Determine the [x, y] coordinate at the center of the cell enclosing the given text.  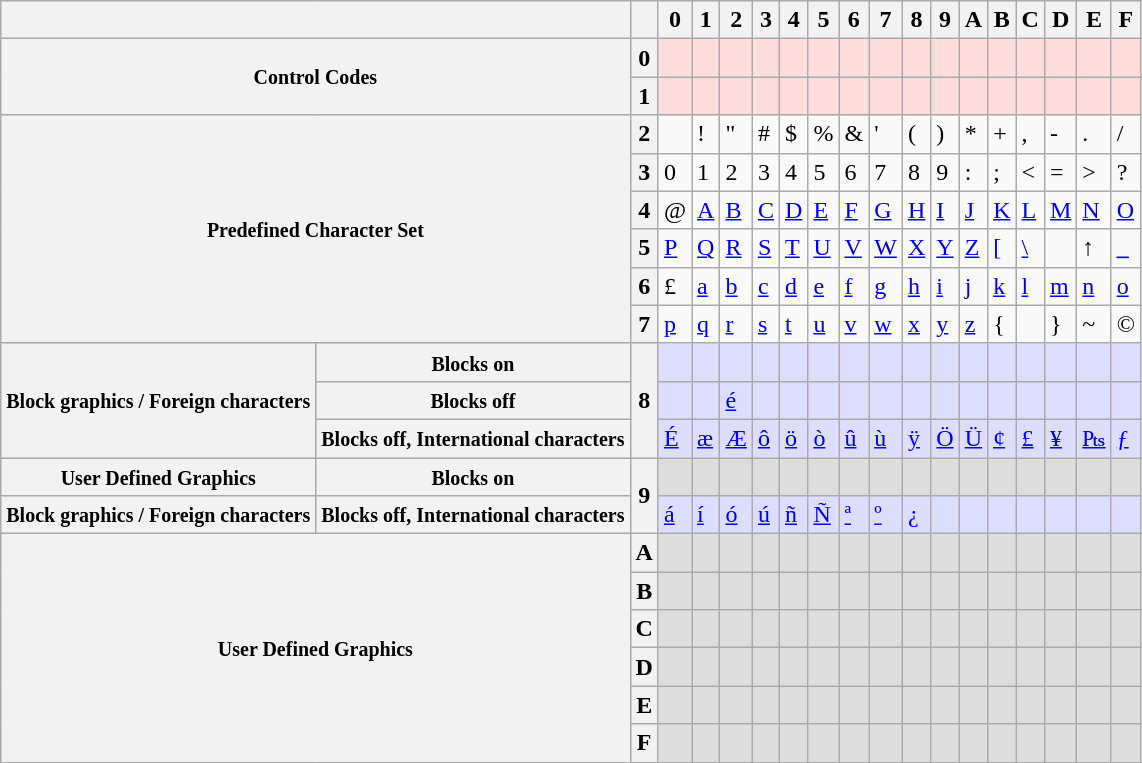
Æ [736, 438]
e [824, 286]
h [916, 286]
û [854, 438]
f [854, 286]
b [736, 286]
ö [793, 438]
~ [1094, 324]
& [854, 134]
s [766, 324]
Y [945, 248]
¥ [1060, 438]
ñ [793, 515]
= [1060, 172]
N [1094, 210]
I [945, 210]
o [1126, 286]
v [854, 324]
w [886, 324]
# [766, 134]
Ü [973, 438]
Q [706, 248]
Ö [945, 438]
Blocks off [473, 400]
a [706, 286]
k [1002, 286]
æ [706, 438]
R [736, 248]
M [1060, 210]
\ [1030, 248]
S [766, 248]
@ [674, 210]
j [973, 286]
" [736, 134]
> [1094, 172]
H [916, 210]
- [1060, 134]
Ñ [824, 515]
d [793, 286]
u [824, 324]
á [674, 515]
ù [886, 438]
ÿ [916, 438]
l [1030, 286]
ú [766, 515]
i [945, 286]
Z [973, 248]
. [1094, 134]
L [1030, 210]
' [886, 134]
U [824, 248]
₧ [1094, 438]
g [886, 286]
¿ [916, 515]
) [945, 134]
+ [1002, 134]
O [1126, 210]
V [854, 248]
} [1060, 324]
m [1060, 286]
X [916, 248]
/ [1126, 134]
, [1030, 134]
º [886, 515]
¢ [1002, 438]
r [736, 324]
Control Codes [316, 77]
ò [824, 438]
É [674, 438]
* [973, 134]
y [945, 324]
↑ [1094, 248]
í [706, 515]
; [1002, 172]
t [793, 324]
[ [1002, 248]
< [1030, 172]
é [736, 400]
p [674, 324]
P [674, 248]
ô [766, 438]
: [973, 172]
G [886, 210]
$ [793, 134]
© [1126, 324]
ó [736, 515]
W [886, 248]
% [824, 134]
? [1126, 172]
q [706, 324]
( [916, 134]
ƒ [1126, 438]
x [916, 324]
K [1002, 210]
J [973, 210]
! [706, 134]
c [766, 286]
Predefined Character Set [316, 229]
z [973, 324]
n [1094, 286]
{ [1002, 324]
ª [854, 515]
_ [1126, 248]
T [793, 248]
